Output the [X, Y] coordinate of the center of the cell containing the given text.  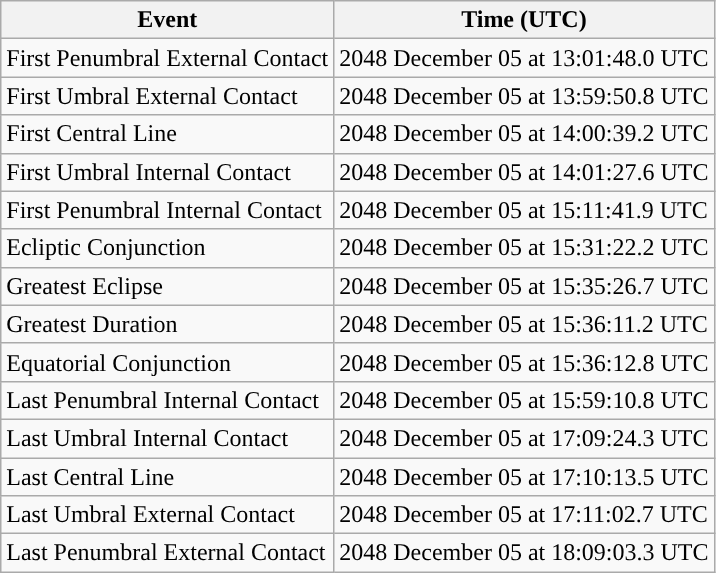
First Umbral Internal Contact [168, 172]
2048 December 05 at 15:31:22.2 UTC [524, 248]
Last Central Line [168, 477]
2048 December 05 at 18:09:03.3 UTC [524, 553]
Equatorial Conjunction [168, 362]
2048 December 05 at 14:00:39.2 UTC [524, 134]
2048 December 05 at 17:10:13.5 UTC [524, 477]
2048 December 05 at 15:59:10.8 UTC [524, 400]
2048 December 05 at 17:11:02.7 UTC [524, 515]
Last Penumbral External Contact [168, 553]
Time (UTC) [524, 20]
Last Penumbral Internal Contact [168, 400]
First Umbral External Contact [168, 96]
Event [168, 20]
Greatest Eclipse [168, 286]
2048 December 05 at 17:09:24.3 UTC [524, 438]
Last Umbral External Contact [168, 515]
2048 December 05 at 14:01:27.6 UTC [524, 172]
Ecliptic Conjunction [168, 248]
2048 December 05 at 15:36:12.8 UTC [524, 362]
First Penumbral Internal Contact [168, 210]
Last Umbral Internal Contact [168, 438]
2048 December 05 at 15:35:26.7 UTC [524, 286]
Greatest Duration [168, 324]
2048 December 05 at 13:01:48.0 UTC [524, 58]
2048 December 05 at 15:11:41.9 UTC [524, 210]
First Central Line [168, 134]
2048 December 05 at 13:59:50.8 UTC [524, 96]
2048 December 05 at 15:36:11.2 UTC [524, 324]
First Penumbral External Contact [168, 58]
